Output the [X, Y] coordinate of the center of the cell containing the given text.  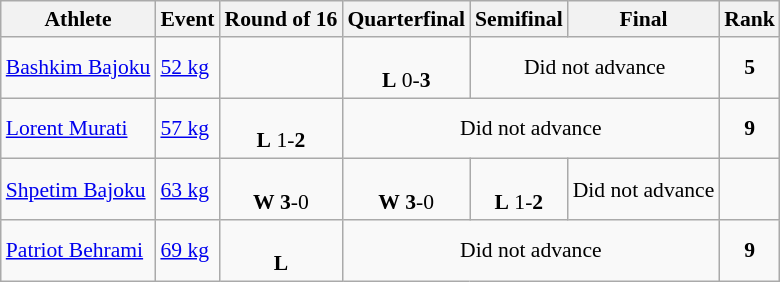
Semifinal [519, 19]
Lorent Murati [78, 128]
Rank [750, 19]
Shpetim Bajoku [78, 190]
L [280, 250]
5 [750, 68]
52 kg [187, 68]
Quarterfinal [406, 19]
Final [644, 19]
Bashkim Bajoku [78, 68]
Event [187, 19]
L 0-3 [406, 68]
Athlete [78, 19]
69 kg [187, 250]
57 kg [187, 128]
63 kg [187, 190]
Round of 16 [280, 19]
Patriot Behrami [78, 250]
